Return the (x, y) coordinate for the center point of the cell that contains the specified text.  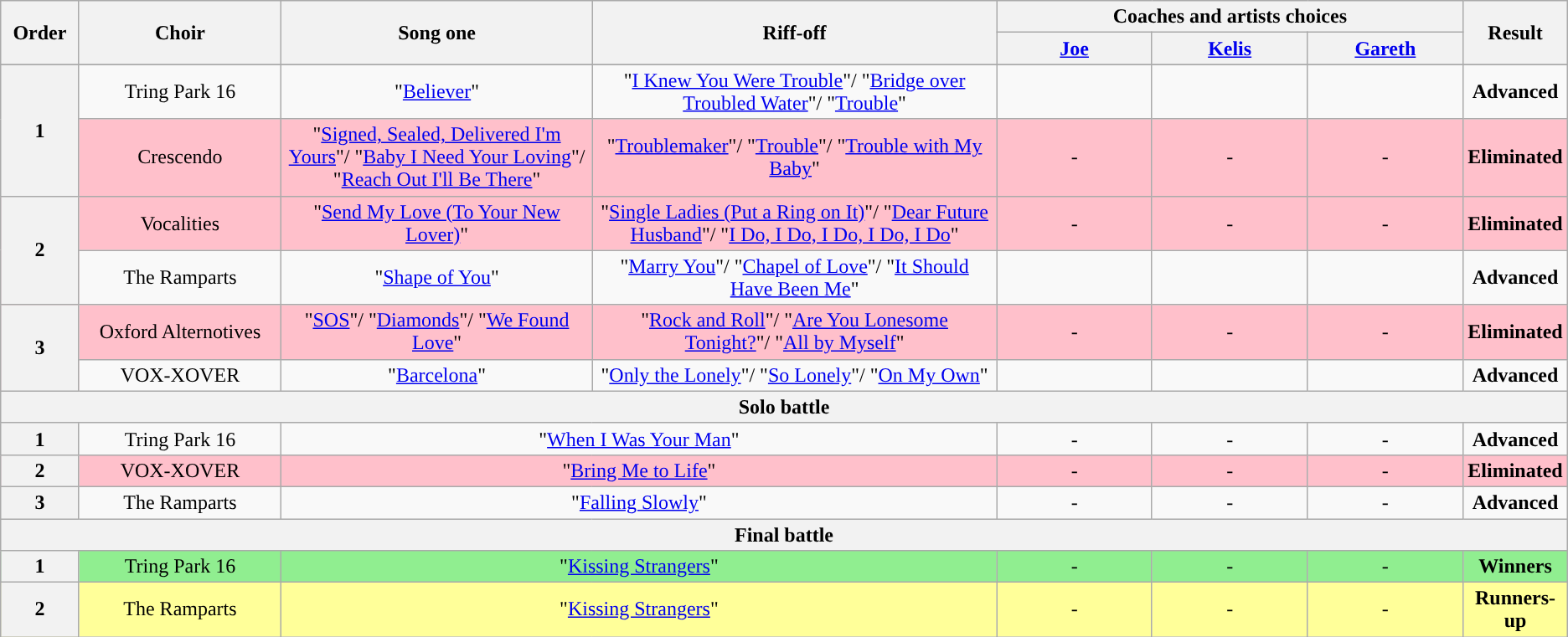
Final battle (784, 535)
Gareth (1385, 49)
Solo battle (784, 407)
"Signed, Sealed, Delivered I'm Yours"/ "Baby I Need Your Loving"/ "Reach Out I'll Be There" (437, 157)
Order (40, 33)
Choir (180, 33)
Crescendo (180, 157)
Vocalities (180, 223)
"Bring Me to Life" (639, 470)
Winners (1515, 567)
Kelis (1230, 49)
"Believer" (437, 92)
"I Knew You Were Trouble"/ "Bridge over Troubled Water"/ "Trouble" (794, 92)
"Barcelona" (437, 375)
"Send My Love (To Your New Lover)" (437, 223)
Oxford Alternotives (180, 331)
"Shape of You" (437, 278)
Song one (437, 33)
"Rock and Roll"/ "Are You Lonesome Tonight?"/ "All by Myself" (794, 331)
Joe (1074, 49)
Result (1515, 33)
Runners-up (1515, 609)
Coaches and artists choices (1230, 17)
"Marry You"/ "Chapel of Love"/ "It Should Have Been Me" (794, 278)
"Troublemaker"/ "Trouble"/ "Trouble with My Baby" (794, 157)
"Only the Lonely"/ "So Lonely"/ "On My Own" (794, 375)
"When I Was Your Man" (639, 439)
"SOS"/ "Diamonds"/ "We Found Love" (437, 331)
Riff-off (794, 33)
"Falling Slowly" (639, 502)
"Single Ladies (Put a Ring on It)"/ "Dear Future Husband"/ "I Do, I Do, I Do, I Do, I Do" (794, 223)
